Detect which cell encompasses the target text, then output its (X, Y) center coordinate. 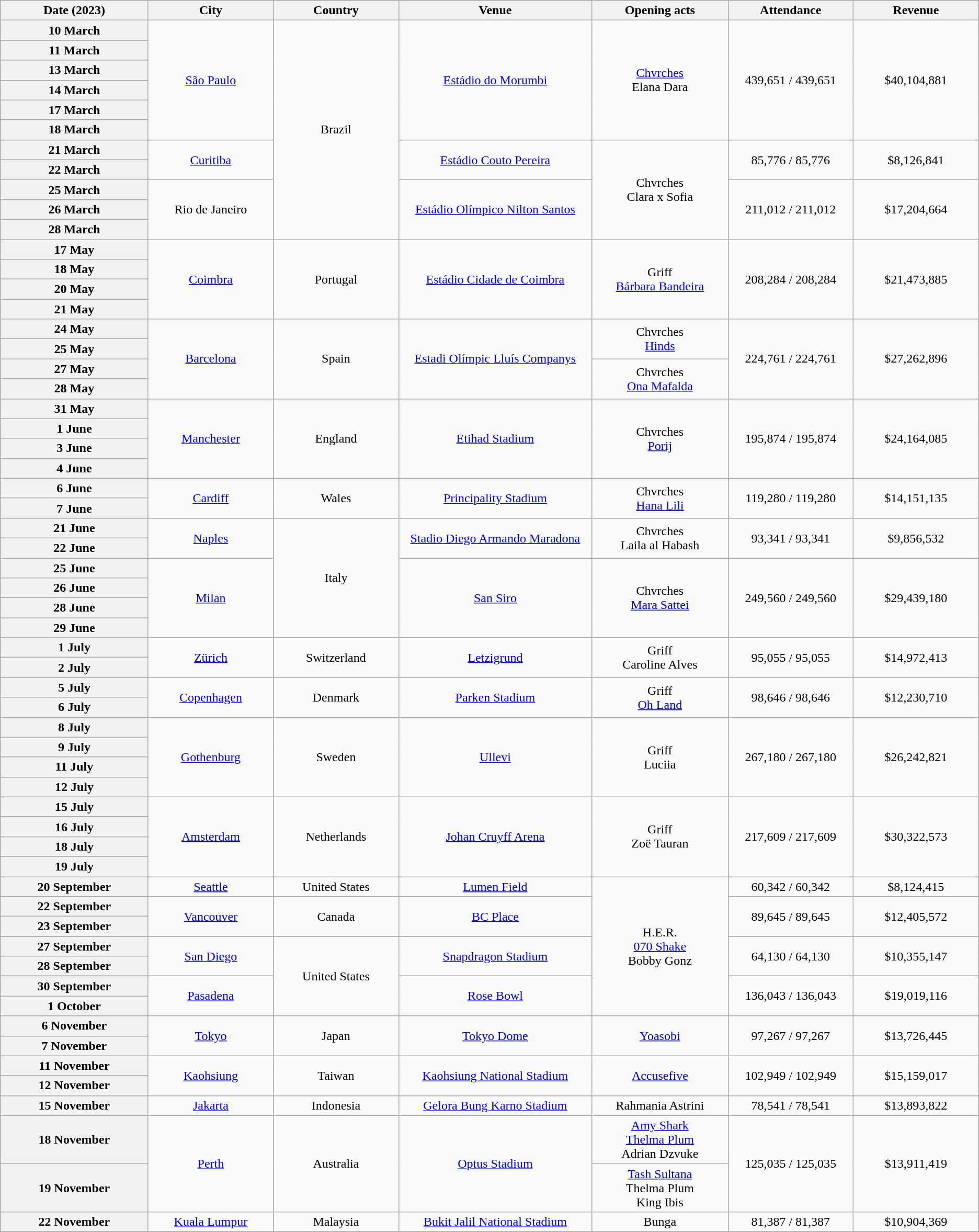
Spain (336, 359)
Gothenburg (211, 757)
22 March (74, 169)
Revenue (916, 10)
119,280 / 119,280 (791, 498)
H.E.R.070 ShakeBobby Gonz (660, 946)
City (211, 10)
Opening acts (660, 10)
$30,322,573 (916, 837)
18 March (74, 130)
22 November (74, 1222)
12 July (74, 787)
Principality Stadium (495, 498)
26 June (74, 588)
Gelora Bung Karno Stadium (495, 1105)
1 October (74, 1006)
224,761 / 224,761 (791, 359)
Milan (211, 597)
Snapdragon Stadium (495, 956)
ChvrchesPorij (660, 438)
98,646 / 98,646 (791, 697)
Jakarta (211, 1105)
125,035 / 125,035 (791, 1163)
Manchester (211, 438)
Australia (336, 1163)
22 September (74, 907)
6 July (74, 707)
136,043 / 136,043 (791, 996)
$8,126,841 (916, 160)
18 November (74, 1139)
11 July (74, 767)
Yoasobi (660, 1036)
Estadi Olímpic Lluís Companys (495, 359)
31 May (74, 409)
Denmark (336, 697)
$12,230,710 (916, 697)
Canada (336, 917)
23 September (74, 926)
Rahmania Astrini (660, 1105)
102,949 / 102,949 (791, 1076)
Etihad Stadium (495, 438)
60,342 / 60,342 (791, 887)
64,130 / 64,130 (791, 956)
11 November (74, 1066)
Zürich (211, 658)
Attendance (791, 10)
$9,856,532 (916, 538)
20 May (74, 289)
22 June (74, 548)
GriffCaroline Alves (660, 658)
$29,439,180 (916, 597)
Parken Stadium (495, 697)
9 July (74, 747)
Seattle (211, 887)
Malaysia (336, 1222)
$24,164,085 (916, 438)
$8,124,415 (916, 887)
ChvrchesMara Sattei (660, 597)
15 July (74, 807)
1 July (74, 648)
$21,473,885 (916, 279)
6 June (74, 488)
28 May (74, 389)
$13,726,445 (916, 1036)
Rose Bowl (495, 996)
267,180 / 267,180 (791, 757)
89,645 / 89,645 (791, 917)
208,284 / 208,284 (791, 279)
Naples (211, 538)
Taiwan (336, 1076)
18 May (74, 269)
Barcelona (211, 359)
15 November (74, 1105)
Tash SultanaThelma PlumKing Ibis (660, 1188)
ChvrchesHinds (660, 339)
6 November (74, 1026)
England (336, 438)
217,609 / 217,609 (791, 837)
85,776 / 85,776 (791, 160)
Vancouver (211, 917)
$19,019,116 (916, 996)
93,341 / 93,341 (791, 538)
20 September (74, 887)
12 November (74, 1086)
21 March (74, 150)
Johan Cruyff Arena (495, 837)
13 March (74, 70)
GriffOh Land (660, 697)
Ullevi (495, 757)
4 June (74, 468)
21 June (74, 528)
78,541 / 78,541 (791, 1105)
Estádio Olímpico Nilton Santos (495, 209)
25 March (74, 189)
5 July (74, 687)
Estádio do Morumbi (495, 80)
$13,893,822 (916, 1105)
11 March (74, 50)
Wales (336, 498)
Kuala Lumpur (211, 1222)
Country (336, 10)
Rio de Janeiro (211, 209)
25 June (74, 568)
Japan (336, 1036)
21 May (74, 309)
Netherlands (336, 837)
95,055 / 95,055 (791, 658)
Date (2023) (74, 10)
7 November (74, 1046)
ChvrchesHana Lili (660, 498)
29 June (74, 628)
GriffZoë Tauran (660, 837)
Amy SharkThelma PlumAdrian Dzvuke (660, 1139)
Switzerland (336, 658)
2 July (74, 668)
28 June (74, 608)
$26,242,821 (916, 757)
Tokyo (211, 1036)
$10,355,147 (916, 956)
$27,262,896 (916, 359)
8 July (74, 727)
1 June (74, 428)
BC Place (495, 917)
7 June (74, 508)
Perth (211, 1163)
Estádio Couto Pereira (495, 160)
81,387 / 81,387 (791, 1222)
ChvrchesLaila al Habash (660, 538)
16 July (74, 827)
Estádio Cidade de Coimbra (495, 279)
GriffLuciia (660, 757)
Pasadena (211, 996)
Brazil (336, 130)
439,651 / 439,651 (791, 80)
Lumen Field (495, 887)
$13,911,419 (916, 1163)
Tokyo Dome (495, 1036)
ChvrchesClara x Sofia (660, 189)
$15,159,017 (916, 1076)
ChvrchesElana Dara (660, 80)
$40,104,881 (916, 80)
26 March (74, 209)
Bukit Jalil National Stadium (495, 1222)
Portugal (336, 279)
$14,151,135 (916, 498)
Letzigrund (495, 658)
$10,904,369 (916, 1222)
19 July (74, 866)
ChvrchesOna Mafalda (660, 379)
28 September (74, 966)
30 September (74, 986)
24 May (74, 329)
211,012 / 211,012 (791, 209)
$14,972,413 (916, 658)
San Siro (495, 597)
10 March (74, 30)
Sweden (336, 757)
Amsterdam (211, 837)
27 May (74, 369)
Bunga (660, 1222)
Accusefive (660, 1076)
97,267 / 97,267 (791, 1036)
GriffBárbara Bandeira (660, 279)
17 May (74, 250)
25 May (74, 349)
3 June (74, 448)
14 March (74, 90)
Kaohsiung National Stadium (495, 1076)
195,874 / 195,874 (791, 438)
San Diego (211, 956)
$12,405,572 (916, 917)
17 March (74, 110)
27 September (74, 946)
Indonesia (336, 1105)
28 March (74, 229)
Curitiba (211, 160)
Kaohsiung (211, 1076)
18 July (74, 846)
$17,204,664 (916, 209)
Cardiff (211, 498)
Italy (336, 578)
249,560 / 249,560 (791, 597)
Stadio Diego Armando Maradona (495, 538)
São Paulo (211, 80)
19 November (74, 1188)
Optus Stadium (495, 1163)
Venue (495, 10)
Coimbra (211, 279)
Copenhagen (211, 697)
